Locate the cell with the specified text and output its (x, y) center coordinate. 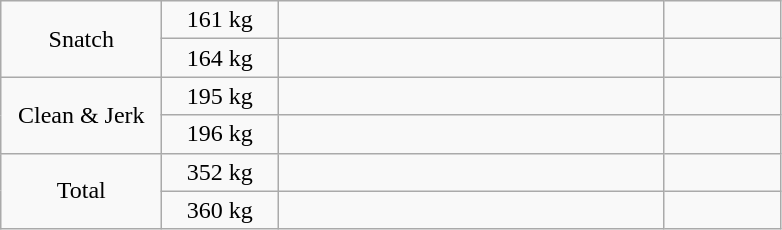
164 kg (220, 58)
360 kg (220, 210)
Snatch (82, 39)
196 kg (220, 134)
161 kg (220, 20)
Clean & Jerk (82, 115)
352 kg (220, 172)
Total (82, 191)
195 kg (220, 96)
